Identify which cell holds the provided text, then report its [X, Y] central coordinate. 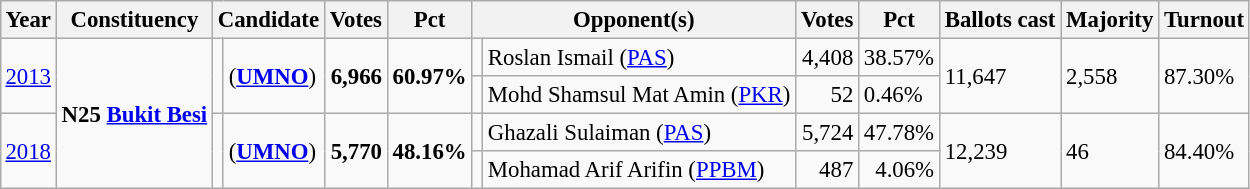
2,558 [1110, 76]
60.97% [430, 76]
2013 [28, 76]
4,408 [828, 57]
N25 Bukit Besi [134, 113]
487 [828, 170]
Year [28, 20]
Ghazali Sulaiman (PAS) [640, 133]
Roslan Ismail (PAS) [640, 57]
87.30% [1204, 76]
Mohd Shamsul Mat Amin (PKR) [640, 95]
Candidate [268, 20]
Majority [1110, 20]
Ballots cast [1000, 20]
47.78% [900, 133]
11,647 [1000, 76]
46 [1110, 152]
52 [828, 95]
84.40% [1204, 152]
2018 [28, 152]
Constituency [134, 20]
48.16% [430, 152]
6,966 [356, 76]
0.46% [900, 95]
4.06% [900, 170]
Turnout [1204, 20]
12,239 [1000, 152]
Mohamad Arif Arifin (PPBM) [640, 170]
38.57% [900, 57]
5,770 [356, 152]
Opponent(s) [634, 20]
5,724 [828, 133]
